Pinpoint the cell where the given text exists, returning its [x, y] midpoint coordinate. 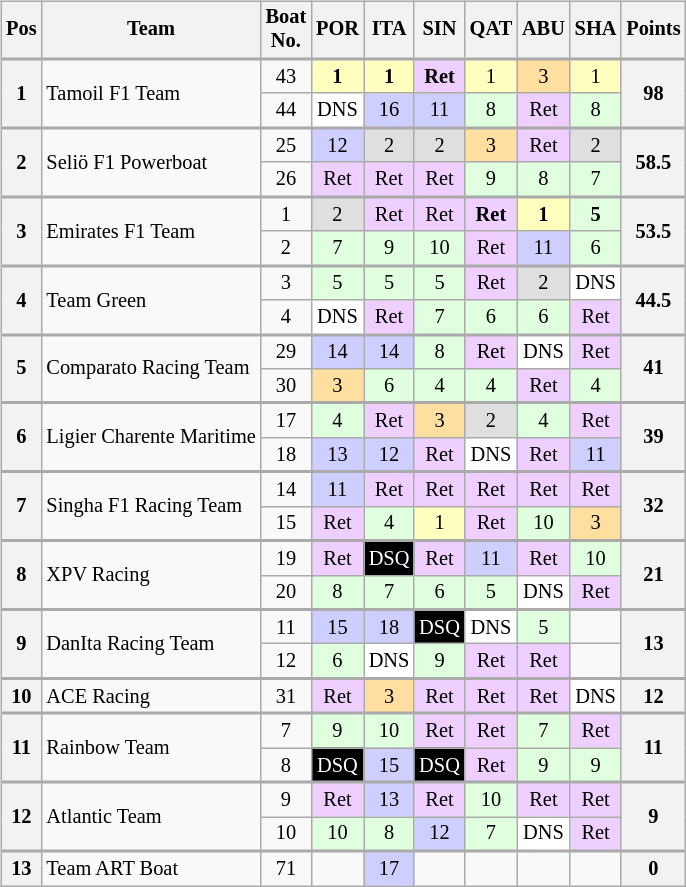
43 [286, 76]
44.5 [653, 300]
BoatNo. [286, 30]
98 [653, 94]
58.5 [653, 162]
DanIta Racing Team [150, 644]
Tamoil F1 Team [150, 94]
Rainbow Team [150, 748]
21 [653, 576]
Atlantic Team [150, 816]
Points [653, 30]
Team ART Boat [150, 868]
ACE Racing [150, 696]
0 [653, 868]
19 [286, 558]
Ligier Charente Maritime [150, 438]
44 [286, 110]
Emirates F1 Team [150, 232]
Team [150, 30]
Singha F1 Racing Team [150, 506]
71 [286, 868]
SHA [596, 30]
POR [338, 30]
ABU [544, 30]
31 [286, 696]
39 [653, 438]
Pos [21, 30]
32 [653, 506]
20 [286, 592]
Comparato Racing Team [150, 368]
25 [286, 145]
26 [286, 179]
16 [389, 110]
ITA [389, 30]
SIN [439, 30]
Team Green [150, 300]
30 [286, 386]
Seliö F1 Powerboat [150, 162]
53.5 [653, 232]
QAT [491, 30]
41 [653, 368]
XPV Racing [150, 576]
29 [286, 351]
